Return the (x, y) coordinate for the center point of the cell that contains the specified text.  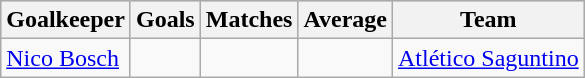
Nico Bosch (66, 58)
Matches (249, 20)
Average (346, 20)
Goalkeeper (66, 20)
Goals (165, 20)
Team (488, 20)
Atlético Saguntino (488, 58)
